Return (X, Y) of the center of cell containing provided text 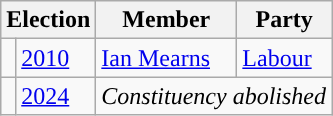
Election (48, 20)
Member (166, 20)
Labour (284, 58)
Party (284, 20)
2024 (56, 96)
Ian Mearns (166, 58)
2010 (56, 58)
Constituency abolished (214, 96)
